Search for the cell housing the specified text and yield its (x, y) center coordinate. 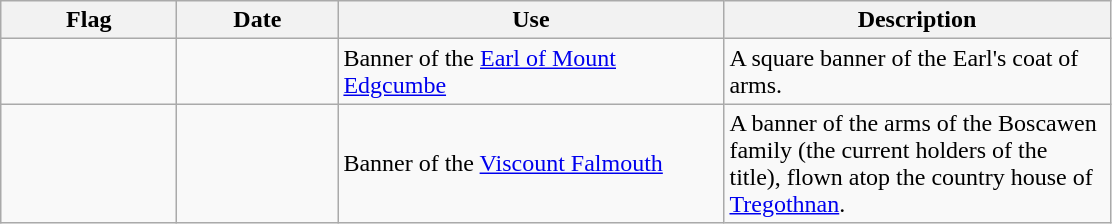
Banner of the Earl of Mount Edgcumbe (531, 72)
Use (531, 20)
Banner of the Viscount Falmouth (531, 164)
Date (258, 20)
Description (917, 20)
A banner of the arms of the Boscawen family (the current holders of the title), flown atop the country house of Tregothnan. (917, 164)
A square banner of the Earl's coat of arms. (917, 72)
Flag (89, 20)
